Detect which cell encompasses the target text, then output its [X, Y] center coordinate. 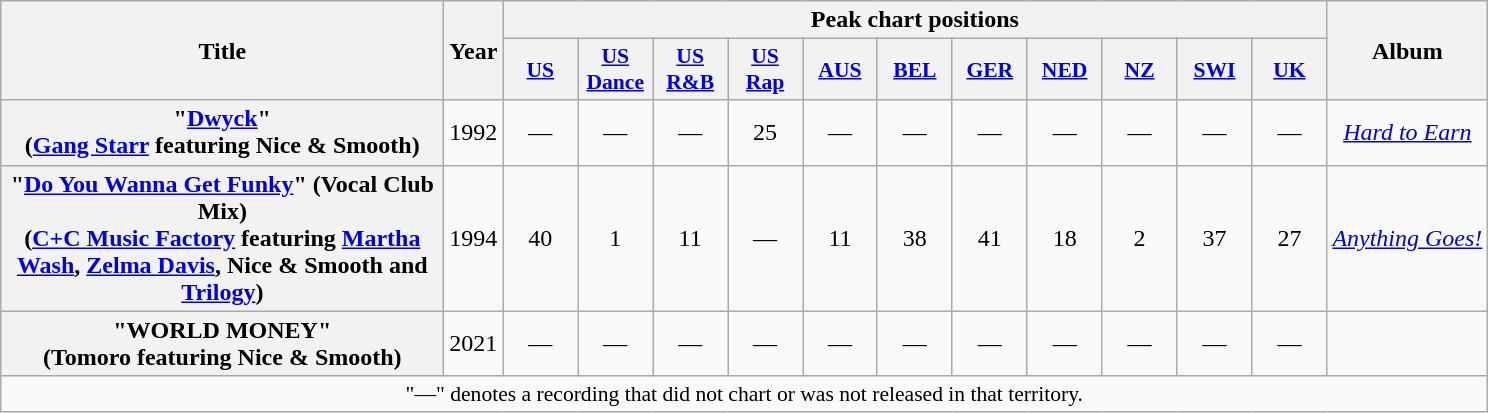
25 [766, 132]
NZ [1140, 70]
"WORLD MONEY"(Tomoro featuring Nice & Smooth) [222, 344]
"Do You Wanna Get Funky" (Vocal Club Mix)(C+C Music Factory featuring Martha Wash, Zelma Davis, Nice & Smooth and Trilogy) [222, 238]
US [540, 70]
1994 [474, 238]
41 [990, 238]
Hard to Earn [1408, 132]
2 [1140, 238]
37 [1214, 238]
US R&B [690, 70]
2021 [474, 344]
US Rap [766, 70]
1 [616, 238]
GER [990, 70]
1992 [474, 132]
UK [1290, 70]
"—" denotes a recording that did not chart or was not released in that territory. [744, 394]
Album [1408, 50]
"Dwyck"(Gang Starr featuring Nice & Smooth) [222, 132]
USDance [616, 70]
Title [222, 50]
Peak chart positions [915, 20]
Anything Goes! [1408, 238]
Year [474, 50]
27 [1290, 238]
AUS [840, 70]
18 [1064, 238]
NED [1064, 70]
BEL [914, 70]
38 [914, 238]
40 [540, 238]
SWI [1214, 70]
